Search for the cell housing the specified text and yield its (X, Y) center coordinate. 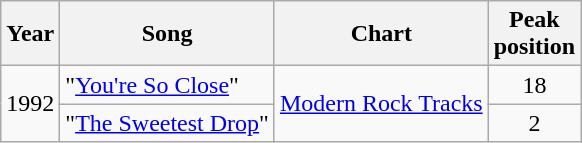
1992 (30, 104)
Year (30, 34)
Chart (381, 34)
Peakposition (534, 34)
Modern Rock Tracks (381, 104)
"You're So Close" (168, 85)
Song (168, 34)
2 (534, 123)
18 (534, 85)
"The Sweetest Drop" (168, 123)
